Search for the cell housing the specified text and yield its (X, Y) center coordinate. 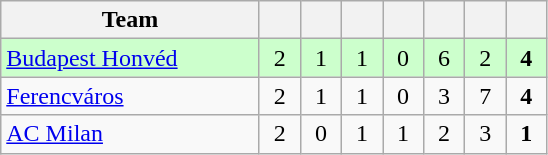
Budapest Honvéd (130, 58)
Team (130, 20)
6 (444, 58)
AC Milan (130, 134)
Ferencváros (130, 96)
7 (486, 96)
